Scan for the cell matching the given text and deliver its (x, y) coordinate at center. 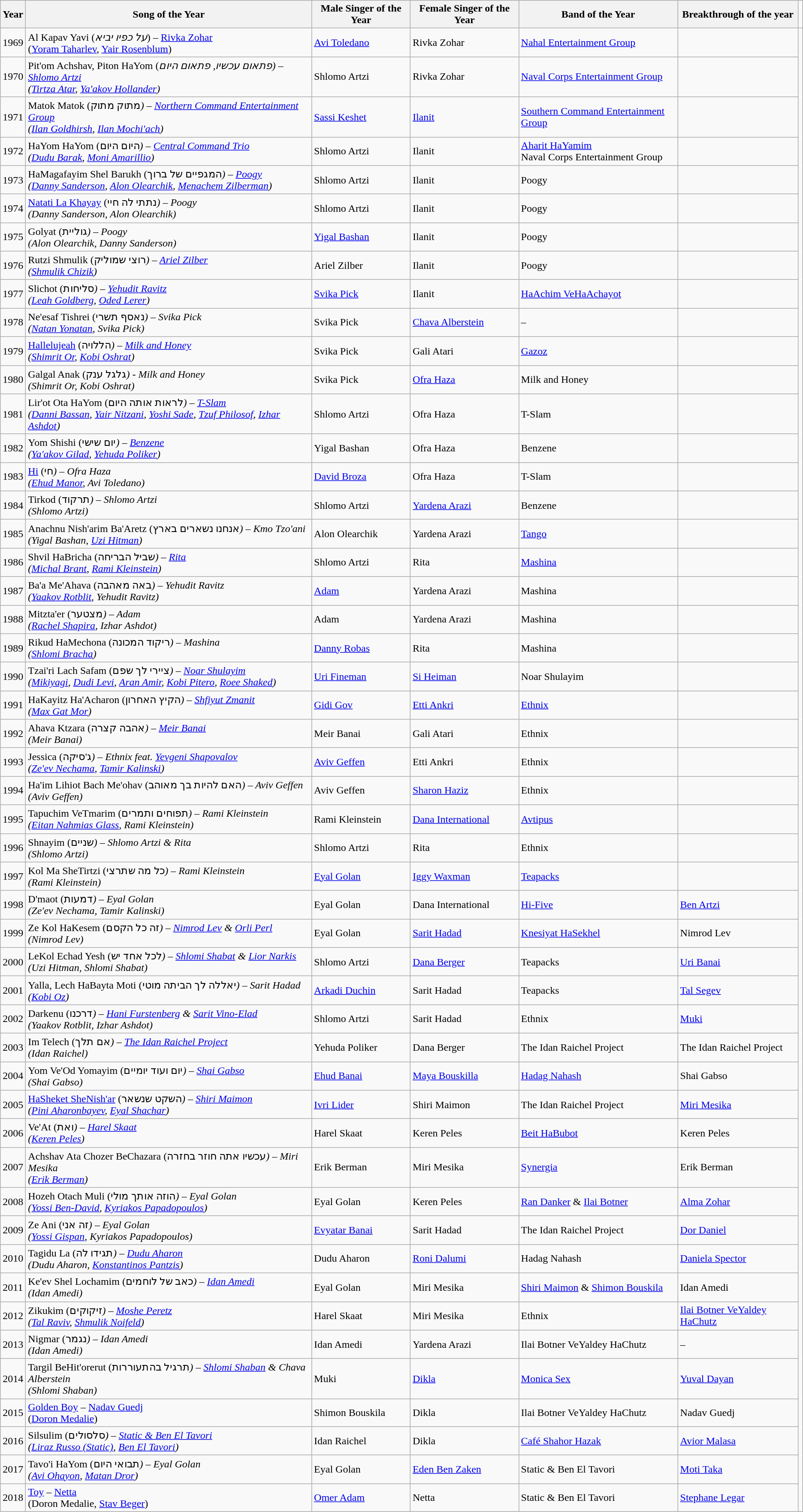
1974 (13, 208)
Darkenu (דרכנו) – Hani Furstenberg & Sarit Vino-Elad(Yaakov Rotblit, Izhar Ashdot) (169, 1019)
1983 (13, 477)
Eden Ben Zaken (464, 1470)
Tirkod (תרקוד) – Shlomo Artzi(Shlomo Artzi) (169, 505)
Tango (598, 534)
Golyat (גוליית) – Poogy(Alon Olearchik, Danny Sanderson) (169, 237)
Kol Ma SheTirtzi (כל מה שתרצי) – Rami Kleinstein(Rami Kleinstein) (169, 876)
Slichot (סליחות) – Yehudit Ravitz(Leah Goldberg, Oded Lerer) (169, 294)
Avi Toledano (361, 43)
2011 (13, 1287)
1990 (13, 676)
Female Singer of the Year (464, 15)
Galgal Anak (גלגל ענק) - Milk and Honey(Shimrit Or, Kobi Oshrat) (169, 380)
HaSheket SheNish'ar (השקט שנשאר) – Shiri Maimon(Pini Aharonbayev, Eyal Shachar) (169, 1104)
Jessica (ג'סיקה) – Ethnix feat. Yevgeni Shapovalov(Ze'ev Nechama, Tamir Kalinski) (169, 762)
Moti Taka (738, 1470)
2000 (13, 962)
Rikud HaMechona (ריקוד המכונה) – Mashina(Shlomi Bracha) (169, 648)
2012 (13, 1316)
Ba'a Me'Ahava (באה מאהבה) – Yehudit Ravitz(Yaakov Rotblit, Yehudit Ravitz) (169, 591)
Al Kapav Yavi (על כפיו יביא) – Rivka Zohar(Yoram Taharlev, Yair Rosenblum) (169, 43)
1993 (13, 762)
Naval Corps Entertainment Group (598, 77)
Band of the Year (598, 15)
2003 (13, 1048)
Nimrod Lev (738, 934)
Milk and Honey (598, 380)
Ben Artzi (738, 905)
Nadav Guedj (738, 1413)
Netta (464, 1498)
Yehuda Poliker (361, 1048)
Omer Adam (361, 1498)
1987 (13, 591)
1982 (13, 448)
2013 (13, 1344)
Sharon Haziz (464, 791)
1986 (13, 562)
Avior Malasa (738, 1441)
Matok Matok (מתוק מתוק) – Northern Command Entertainment Group(Ilan Goldhirsh, Ilan Mochi'ach) (169, 117)
1980 (13, 380)
2009 (13, 1230)
Toy – Netta(Doron Medalie, Stav Beger) (169, 1498)
Ve'At (ואת) – Harel Skaat(Keren Peles) (169, 1133)
Yalla, Lech HaBayta Moti (יאללה לך הביתה מוטי) – Sarit Hadad(Kobi Oz) (169, 990)
Ze Ani (זה אני) – Eyal Golan(Yossi Gispan, Kyriakos Papadopoulos) (169, 1230)
Year (13, 15)
Hallelujeah (הללויה) – Milk and Honey(Shimrit Or, Kobi Oshrat) (169, 351)
Song of the Year (169, 15)
Shiri Maimon (464, 1104)
2006 (13, 1133)
Yuval Dayan (738, 1379)
Pit'om Achshav, Piton HaYom (פתאום עכשיו, פתאום היום) – Shlomo Artzi(Tirtza Atar, Ya'akov Hollander) (169, 77)
LeKol Echad Yesh (לכל אחד יש) – Shlomi Shabat & Lior Narkis(Uzi Hitman, Shlomi Shabat) (169, 962)
1999 (13, 934)
Daniela Spector (738, 1259)
Hi (חי) – Ofra Haza(Ehud Manor, Avi Toledano) (169, 477)
2007 (13, 1167)
Si Heiman (464, 676)
Nigmar (נגמר) – Idan Amedi(Idan Amedi) (169, 1344)
HaMagafayim Shel Barukh (המגפיים של ברוך) – Poogy(Danny Sanderson, Alon Olearchik, Menachem Zilberman) (169, 180)
Noar Shulayim (598, 676)
2016 (13, 1441)
1977 (13, 294)
Ha'im Lihiot Bach Me'ohav (האם להיות בך מאוהב) – Aviv Geffen(Aviv Geffen) (169, 791)
Ran Danker & Ilai Botner (598, 1202)
Synergia (598, 1167)
Chava Alberstein (464, 322)
Roni Dalumi (464, 1259)
Natati La Khayay (נתתי לה חיי) – Poogy(Danny Sanderson, Alon Olearchik) (169, 208)
Nahal Entertainment Group (598, 43)
Meir Banai (361, 734)
D'maot (דמעות) – Eyal Golan(Ze'ev Nechama, Tamir Kalinski) (169, 905)
Male Singer of the Year (361, 15)
2001 (13, 990)
Yom Shishi (יום שישי) – Benzene(Ya'akov Gilad, Yehuda Poliker) (169, 448)
Shiri Maimon & Shimon Bouskila (598, 1287)
Ariel Zilber (361, 266)
Im Telech (אם תלך) – The Idan Raichel Project(Idan Raichel) (169, 1048)
Hozeh Otach Muli (הוזה אותך מולי) – Eyal Golan(Yossi Ben-David, Kyriakos Papadopoulos) (169, 1202)
2005 (13, 1104)
Golden Boy – Nadav Guedj(Doron Medalie) (169, 1413)
Hi-Five (598, 905)
1981 (13, 414)
Anachnu Nish'arim Ba'Aretz (אנחנו נשארים בארץ) – Kmo Tzo'ani(Yigal Bashan, Uzi Hitman) (169, 534)
1991 (13, 705)
1988 (13, 620)
Gazoz (598, 351)
1975 (13, 237)
Alma Zohar (738, 1202)
1978 (13, 322)
Gidi Gov (361, 705)
Shnayim (שניים) – Shlomo Artzi & Rita(Shlomo Artzi) (169, 848)
Shai Gabso (738, 1076)
Lir'ot Ota HaYom (לראות אותה היום) – T-Slam(Danni Bassan, Yair Nitzani, Yoshi Sade, Tzuf Philosof, Izhar Ashdot) (169, 414)
2010 (13, 1259)
Aharit HaYamimNaval Corps Entertainment Group (598, 152)
2018 (13, 1498)
Dor Daniel (738, 1230)
Evyatar Banai (361, 1230)
Ivri Lider (361, 1104)
1992 (13, 734)
HaAchim VeHaAchayot (598, 294)
1985 (13, 534)
1989 (13, 648)
Avtipus (598, 819)
Shimon Bouskila (361, 1413)
HaYom HaYom (היום היום) – Central Command Trio(Dudu Barak, Moni Amarillio) (169, 152)
Uri Banai (738, 962)
Knesiyat HaSekhel (598, 934)
2014 (13, 1379)
Rutzi Shmulik (רוצי שמוליק) – Ariel Zilber(Shmulik Chizik) (169, 266)
Shvil HaBricha (שביל הבריחה) – Rita(Michal Brant, Rami Kleinstein) (169, 562)
2004 (13, 1076)
1996 (13, 848)
1976 (13, 266)
Ehud Banai (361, 1076)
Danny Robas (361, 648)
Ze Kol HaKesem (זה כל הקסם) – Nimrod Lev & Orli Perl(Nimrod Lev) (169, 934)
Silsulim (סלסולים) – Static & Ben El Tavori(Liraz Russo (Static), Ben El Tavori) (169, 1441)
Tapuchim VeTmarim (תפוחים ותמרים) – Rami Kleinstein(Eitan Nahmias Glass, Rami Kleinstein) (169, 819)
Iggy Waxman (464, 876)
2002 (13, 1019)
Tagidu La (תגידו לה) – Dudu Aharon(Dudu Aharon, Konstantinos Pantzis) (169, 1259)
1972 (13, 152)
Ahava Ktzara (אהבה קצרה) – Meir Banai(Meir Banai) (169, 734)
Rami Kleinstein (361, 819)
Beit HaBubot (598, 1133)
2017 (13, 1470)
Dudu Aharon (361, 1259)
Sassi Keshet (361, 117)
Idan Raichel (361, 1441)
Achshav Ata Chozer BeChazara (עכשיו אתה חוזר בחזרה) – Miri Mesika(Erik Berman) (169, 1167)
Uri Fineman (361, 676)
1979 (13, 351)
Mitzta'er (מצטער) – Adam(Rachel Shapira, Izhar Ashdot) (169, 620)
Tal Segev (738, 990)
Ke'ev Shel Lochamim (כאב של לוחמים) – Idan Amedi(Idan Amedi) (169, 1287)
1998 (13, 905)
1984 (13, 505)
Maya Bouskilla (464, 1076)
David Broza (361, 477)
Targil BeHit'orerut (תרגיל בהתעוררות) – Shlomi Shaban & Chava Alberstein(Shlomi Shaban) (169, 1379)
Stephane Legar (738, 1498)
Yom Ve'Od Yomayim (יום ועוד יומיים) – Shai Gabso(Shai Gabso) (169, 1076)
1995 (13, 819)
Café Shahor Hazak (598, 1441)
1971 (13, 117)
1973 (13, 180)
1997 (13, 876)
1994 (13, 791)
Ne'esaf Tishrei (נאסף תשרי) – Svika Pick(Natan Yonatan, Svika Pick) (169, 322)
Alon Olearchik (361, 534)
Monica Sex (598, 1379)
Arkadi Duchin (361, 990)
Breakthrough of the year (738, 15)
Zikukim (זיקוקים) – Moshe Peretz(Tal Raviv, Shmulik Noifeld) (169, 1316)
Tzai'ri Lach Safam (ציירי לך שפם) – Noar Shulayim(Mikiyagi, Dudi Levi, Aran Amir, Kobi Pitero, Roee Shaked) (169, 676)
Tavo'i HaYom (תבואי היום) – Eyal Golan(Avi Ohayon, Matan Dror) (169, 1470)
2015 (13, 1413)
2008 (13, 1202)
HaKayitz Ha'Acharon (הקיץ האחרון) – Shfiyut Zmanit(Max Gat Mor) (169, 705)
Southern Command Entertainment Group (598, 117)
1970 (13, 77)
1969 (13, 43)
